From the cell containing the given text, extract its center point as [X, Y] coordinate. 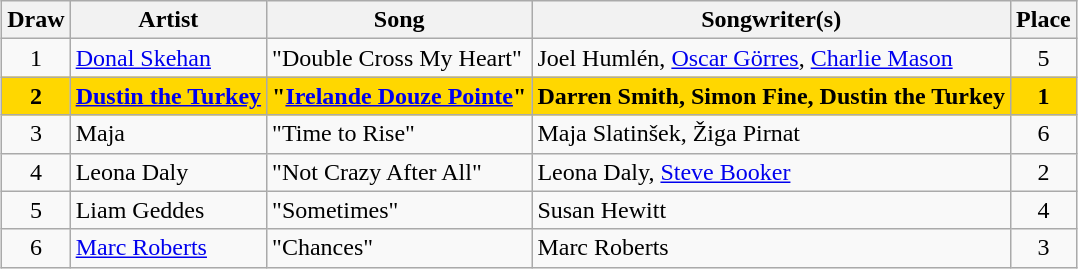
Maja [168, 134]
Artist [168, 20]
"Irelande Douze Pointe" [400, 96]
Songwriter(s) [772, 20]
Joel Humlén, Oscar Görres, Charlie Mason [772, 58]
"Time to Rise" [400, 134]
Dustin the Turkey [168, 96]
Leona Daly [168, 172]
Susan Hewitt [772, 210]
"Not Crazy After All" [400, 172]
Draw [36, 20]
"Chances" [400, 248]
Song [400, 20]
Leona Daly, Steve Booker [772, 172]
"Double Cross My Heart" [400, 58]
Place [1044, 20]
Darren Smith, Simon Fine, Dustin the Turkey [772, 96]
Maja Slatinšek, Žiga Pirnat [772, 134]
Donal Skehan [168, 58]
Liam Geddes [168, 210]
"Sometimes" [400, 210]
